Pinpoint the cell where the given text exists, returning its [X, Y] midpoint coordinate. 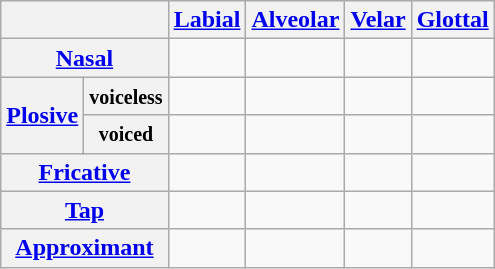
Velar [378, 20]
Plosive [42, 115]
Alveolar [296, 20]
Glottal [452, 20]
Fricative [84, 172]
Approximant [84, 248]
voiceless [126, 96]
Nasal [84, 58]
voiced [126, 134]
Labial [207, 20]
Tap [84, 210]
